Output the [x, y] coordinate of the center of the cell containing the given text.  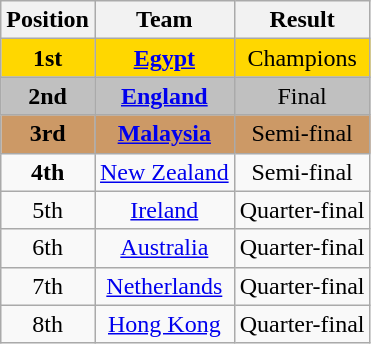
England [164, 96]
4th [48, 172]
6th [48, 248]
Ireland [164, 210]
3rd [48, 134]
7th [48, 286]
8th [48, 324]
Result [302, 20]
Netherlands [164, 286]
New Zealand [164, 172]
Egypt [164, 58]
Team [164, 20]
Position [48, 20]
5th [48, 210]
2nd [48, 96]
1st [48, 58]
Final [302, 96]
Malaysia [164, 134]
Champions [302, 58]
Hong Kong [164, 324]
Australia [164, 248]
